Determine the (X, Y) coordinate at the center of the cell enclosing the given text.  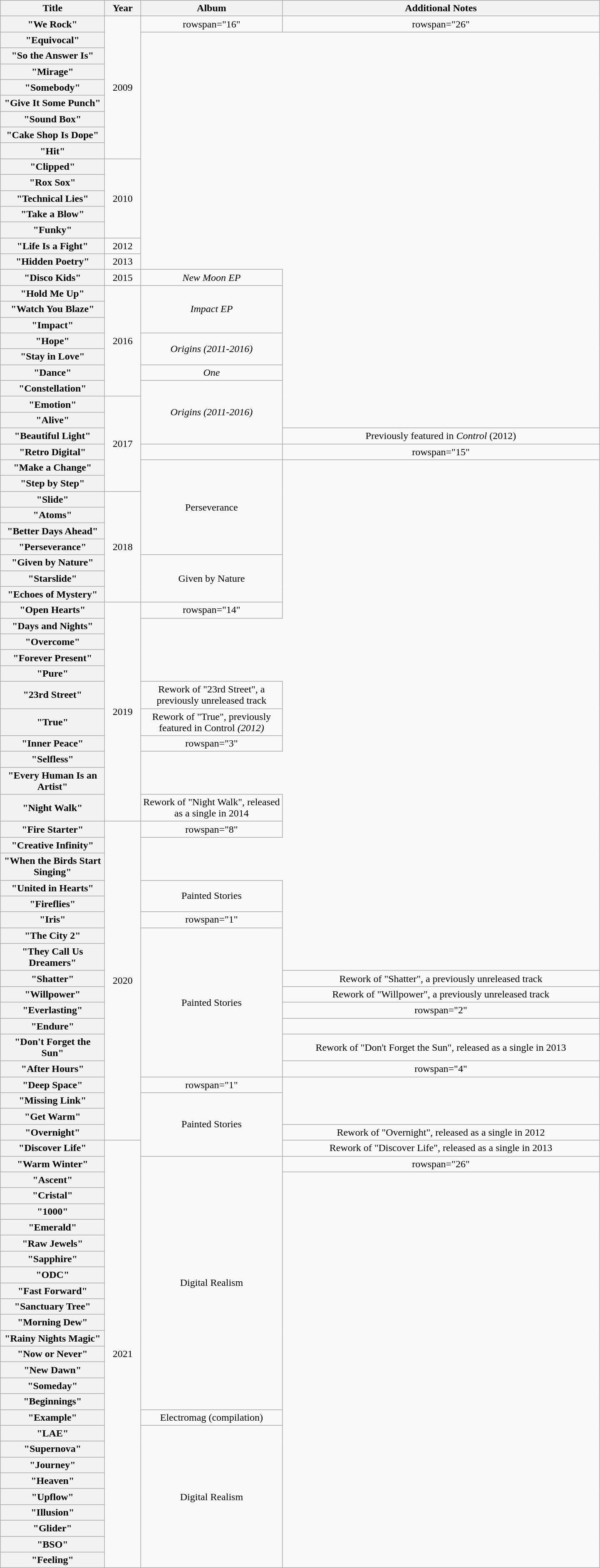
"Feeling" (52, 1560)
"Willpower" (52, 994)
Given by Nature (211, 578)
"The City 2" (52, 935)
"ODC" (52, 1275)
"Slide" (52, 499)
2013 (123, 262)
"They Call Us Dreamers" (52, 957)
"Beginnings" (52, 1402)
"So the Answer Is" (52, 56)
"Everlasting" (52, 1010)
2009 (123, 87)
"LAE" (52, 1433)
"Sound Box" (52, 119)
"Hidden Poetry" (52, 262)
"Fireflies" (52, 904)
"Hit" (52, 151)
"Clipped" (52, 166)
2019 (123, 712)
rowspan="15" (441, 452)
"Shatter" (52, 978)
"Forever Present" (52, 657)
"Days and Nights" (52, 626)
"Equivocal" (52, 40)
"Raw Jewels" (52, 1243)
"Beautiful Light" (52, 436)
"Open Hearts" (52, 610)
Previously featured in Control (2012) (441, 436)
One (211, 372)
"Sanctuary Tree" (52, 1307)
"Give It Some Punch" (52, 103)
"Given by Nature" (52, 563)
"Overnight" (52, 1132)
Rework of "23rd Street", a previously unreleased track (211, 695)
"Heaven" (52, 1481)
"Echoes of Mystery" (52, 594)
"23rd Street" (52, 695)
2010 (123, 198)
"Inner Peace" (52, 744)
"After Hours" (52, 1069)
"Endure" (52, 1026)
"Cake Shop Is Dope" (52, 135)
"Illusion" (52, 1512)
New Moon EP (211, 278)
"Someday" (52, 1386)
"Technical Lies" (52, 198)
"Constellation" (52, 388)
"Missing Link" (52, 1101)
"Night Walk" (52, 808)
rowspan="4" (441, 1069)
"Hold Me Up" (52, 293)
"We Rock" (52, 24)
"Better Days Ahead" (52, 531)
2017 (123, 444)
Album (211, 8)
"New Dawn" (52, 1370)
"Discover Life" (52, 1148)
"Every Human Is an Artist" (52, 781)
"Impact" (52, 325)
"Fast Forward" (52, 1290)
Rework of "Overnight", released as a single in 2012 (441, 1132)
"Mirage" (52, 72)
"Starslide" (52, 578)
Rework of "Willpower", a previously unreleased track (441, 994)
"Stay in Love" (52, 357)
"Somebody" (52, 87)
"Watch You Blaze" (52, 309)
"Take a Blow" (52, 214)
"Step by Step" (52, 484)
rowspan="8" (211, 829)
2021 (123, 1354)
"Iris" (52, 920)
"Creative Infinity" (52, 845)
"Funky" (52, 230)
rowspan="2" (441, 1010)
"Supernova" (52, 1449)
"Don't Forget the Sun" (52, 1048)
"Glider" (52, 1528)
"Deep Space" (52, 1085)
"Perseverance" (52, 547)
2012 (123, 246)
"Morning Dew" (52, 1322)
2018 (123, 547)
"Alive" (52, 420)
Rework of "Night Walk", released as a single in 2014 (211, 808)
"Dance" (52, 372)
Rework of "Shatter", a previously unreleased track (441, 978)
Rework of "Discover Life", released as a single in 2013 (441, 1148)
"Selfless" (52, 759)
"Pure" (52, 673)
rowspan="3" (211, 744)
Perseverance (211, 507)
Title (52, 8)
Electromag (compilation) (211, 1417)
Rework of "True", previously featured in Control (2012) (211, 722)
"True" (52, 722)
"Example" (52, 1417)
2016 (123, 341)
"United in Hearts" (52, 888)
"Upflow" (52, 1496)
"Cristal" (52, 1196)
"Get Warm" (52, 1116)
rowspan="16" (211, 24)
2020 (123, 981)
"Life Is a Fight" (52, 246)
"Retro Digital" (52, 452)
"Rainy Nights Magic" (52, 1338)
"Emerald" (52, 1227)
"Make a Change" (52, 468)
Impact EP (211, 309)
Year (123, 8)
"Now or Never" (52, 1354)
"BSO" (52, 1544)
Rework of "Don't Forget the Sun", released as a single in 2013 (441, 1048)
"Journey" (52, 1465)
"Disco Kids" (52, 278)
"Atoms" (52, 515)
"Hope" (52, 341)
"Overcome" (52, 642)
"Sapphire" (52, 1259)
Additional Notes (441, 8)
2015 (123, 278)
"When the Birds Start Singing" (52, 866)
rowspan="14" (211, 610)
"Ascent" (52, 1180)
"Warm Winter" (52, 1164)
"Rox Sox" (52, 182)
"1000" (52, 1211)
"Fire Starter" (52, 829)
"Emotion" (52, 404)
